Detect which cell encompasses the target text, then output its [x, y] center coordinate. 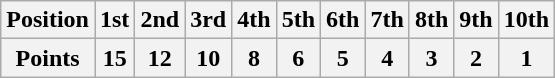
3rd [208, 20]
1 [526, 58]
6th [343, 20]
8 [254, 58]
5th [298, 20]
5 [343, 58]
2nd [160, 20]
1st [114, 20]
9th [476, 20]
7th [387, 20]
8th [431, 20]
6 [298, 58]
4 [387, 58]
3 [431, 58]
Points [48, 58]
2 [476, 58]
15 [114, 58]
10th [526, 20]
12 [160, 58]
10 [208, 58]
Position [48, 20]
4th [254, 20]
